Determine the (x, y) coordinate at the center of the cell enclosing the given text.  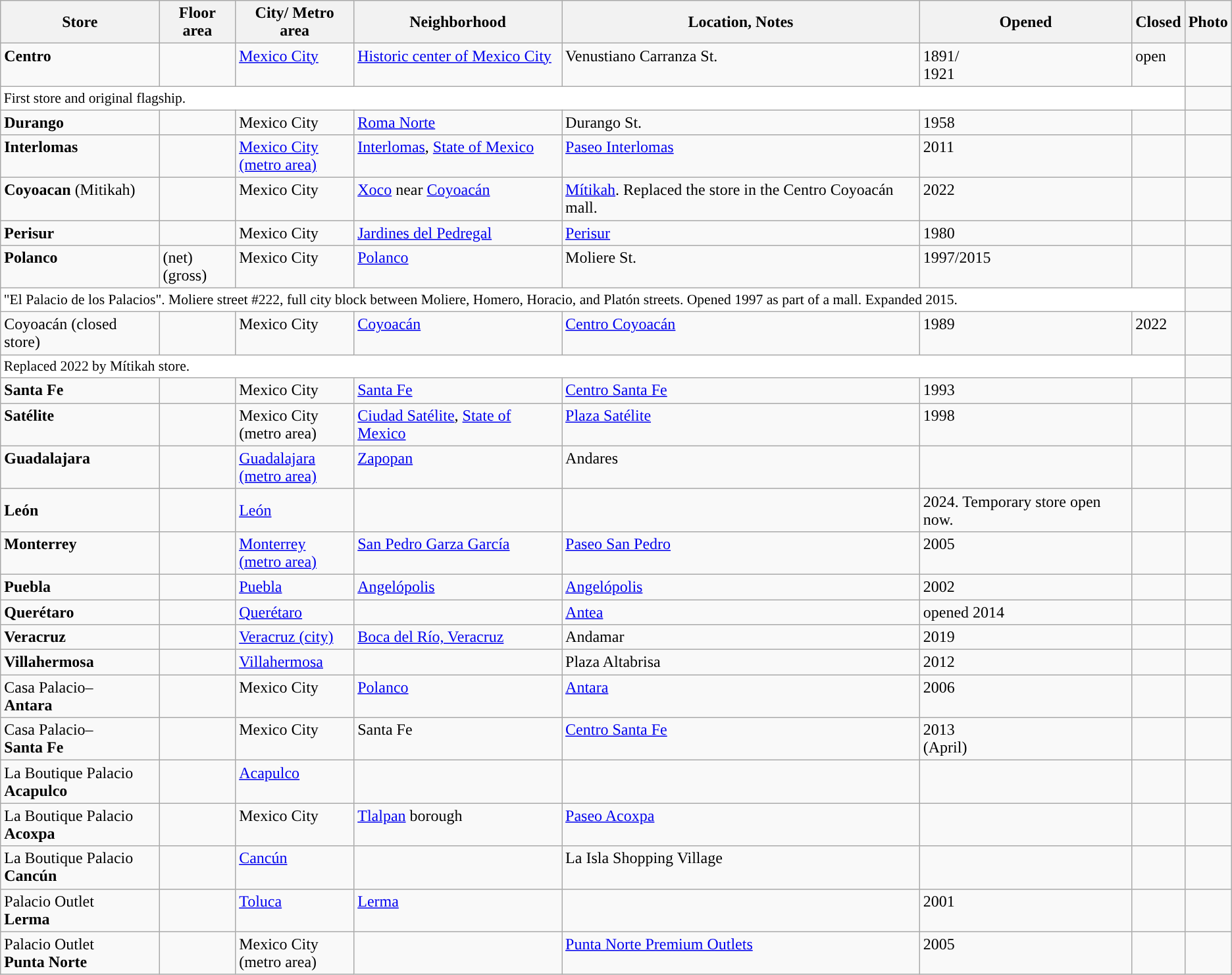
Coyoacan (Mitikah) (80, 199)
1997/2015 (1025, 267)
Acapulco (295, 782)
Casa Palacio–Antara (80, 697)
Paseo Acoxpa (741, 824)
Coyoacán (458, 333)
San Pedro Garza García (458, 553)
Ciudad Satélite, State of Mexico (458, 424)
Photo (1208, 22)
Toluca (295, 910)
Floor area (197, 22)
Casa Palacio–Santa Fe (80, 739)
Mítikah. Replaced the store in the Centro Coyoacán mall. (741, 199)
Moliere St. (741, 267)
La Boutique PalacioCancún (80, 868)
1980 (1025, 233)
Interlomas (80, 157)
First store and original flagship. (592, 98)
Guadalajara(metro area) (295, 467)
1958 (1025, 122)
Zapopan (458, 467)
Veracruz (city) (295, 637)
Monterrey(metro area) (295, 553)
Opened (1025, 22)
Veracruz (80, 637)
Jardines del Pedregal (458, 233)
2013(April) (1025, 739)
2019 (1025, 637)
Durango St. (741, 122)
2011 (1025, 157)
Coyoacán (closed store) (80, 333)
Roma Norte (458, 122)
Antara (741, 697)
Closed (1158, 22)
Guadalajara (80, 467)
2006 (1025, 697)
2024. Temporary store open now. (1025, 510)
Paseo San Pedro (741, 553)
City/ Metro area (295, 22)
Tlalpan borough (458, 824)
Location, Notes (741, 22)
Boca del Río, Veracruz (458, 637)
open (1158, 65)
Monterrey (80, 553)
Venustiano Carranza St. (741, 65)
Punta Norte Premium Outlets (741, 953)
Neighborhood (458, 22)
Replaced 2022 by Mítikah store. (592, 366)
Xoco near Coyoacán (458, 199)
opened 2014 (1025, 612)
Palacio OutletLerma (80, 910)
La Boutique PalacioAcapulco (80, 782)
2001 (1025, 910)
La Boutique PalacioAcoxpa (80, 824)
1891/1921 (1025, 65)
Andares (741, 467)
Centro Coyoacán (741, 333)
Durango (80, 122)
Lerma (458, 910)
Antea (741, 612)
2012 (1025, 662)
Historic center of Mexico City (458, 65)
Palacio OutletPunta Norte (80, 953)
2002 (1025, 587)
Plaza Satélite (741, 424)
Plaza Altabrisa (741, 662)
Paseo Interlomas (741, 157)
(net) (gross) (197, 267)
Centro (80, 65)
Store (80, 22)
La Isla Shopping Village (741, 868)
Interlomas, State of Mexico (458, 157)
1993 (1025, 390)
1989 (1025, 333)
Satélite (80, 424)
Andamar (741, 637)
Cancún (295, 868)
1998 (1025, 424)
